Extract the (X, Y) coordinate from the center of the cell holding the provided text.  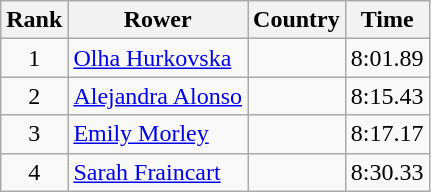
4 (34, 172)
8:30.33 (387, 172)
3 (34, 134)
Emily Morley (158, 134)
Rank (34, 20)
Alejandra Alonso (158, 96)
Time (387, 20)
Olha Hurkovska (158, 58)
8:17.17 (387, 134)
Country (297, 20)
Rower (158, 20)
8:15.43 (387, 96)
8:01.89 (387, 58)
Sarah Fraincart (158, 172)
2 (34, 96)
1 (34, 58)
